Provide the (x, y) coordinate of the cell's center where the given text is located.  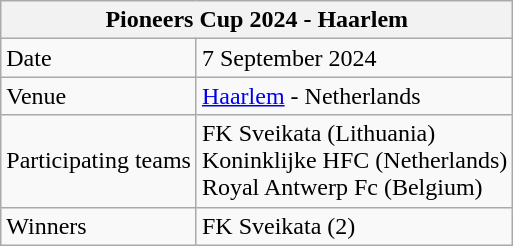
Winners (99, 226)
Pioneers Cup 2024 - Haarlem (257, 20)
Date (99, 58)
FK Sveikata (Lithuania) Koninklijke HFC (Netherlands) Royal Antwerp Fc (Belgium) (354, 161)
Participating teams (99, 161)
FK Sveikata (2) (354, 226)
7 September 2024 (354, 58)
Haarlem - Netherlands (354, 96)
Venue (99, 96)
